Return the (X, Y) coordinate for the center point of the cell that contains the specified text.  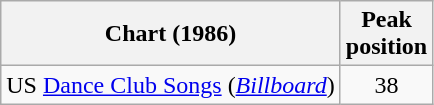
38 (386, 85)
US Dance Club Songs (Billboard) (171, 85)
Chart (1986) (171, 34)
Peakposition (386, 34)
